Identify which cell holds the provided text, then report its (x, y) central coordinate. 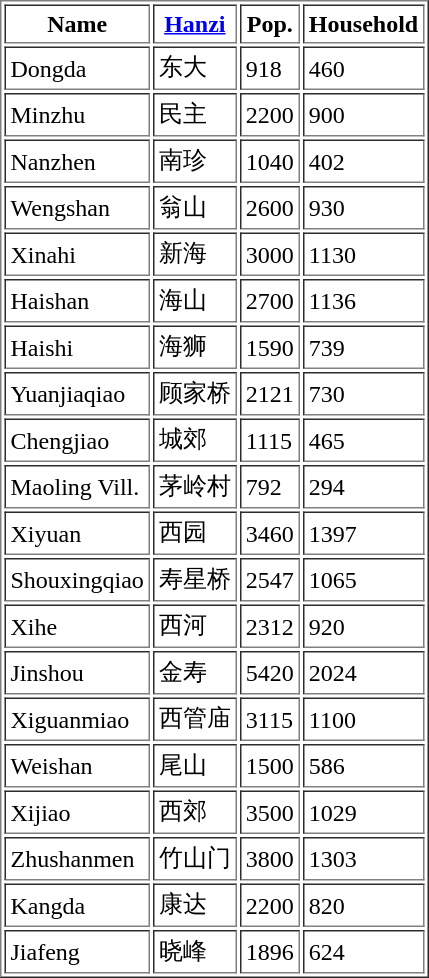
Weishan (76, 766)
城郊 (195, 440)
1130 (364, 254)
920 (364, 626)
Zhushanmen (76, 859)
1065 (364, 580)
1397 (364, 534)
465 (364, 440)
730 (364, 394)
820 (364, 906)
3800 (270, 859)
1029 (364, 812)
晓峰 (195, 952)
海山 (195, 301)
586 (364, 766)
2312 (270, 626)
东大 (195, 68)
1500 (270, 766)
792 (270, 487)
Haishi (76, 348)
1040 (270, 162)
Shouxingqiao (76, 580)
930 (364, 208)
海狮 (195, 348)
茅岭村 (195, 487)
Household (364, 24)
Xiguanmiao (76, 720)
2121 (270, 394)
西河 (195, 626)
3500 (270, 812)
西管庙 (195, 720)
Jinshou (76, 673)
竹山门 (195, 859)
翁山 (195, 208)
Xihe (76, 626)
南珍 (195, 162)
3115 (270, 720)
624 (364, 952)
3000 (270, 254)
Name (76, 24)
寿星桥 (195, 580)
1115 (270, 440)
金寿 (195, 673)
Nanzhen (76, 162)
Xiyuan (76, 534)
Chengjiao (76, 440)
918 (270, 68)
康达 (195, 906)
739 (364, 348)
5420 (270, 673)
2547 (270, 580)
尾山 (195, 766)
402 (364, 162)
Minzhu (76, 115)
294 (364, 487)
Dongda (76, 68)
顾家桥 (195, 394)
新海 (195, 254)
西郊 (195, 812)
1136 (364, 301)
Hanzi (195, 24)
3460 (270, 534)
Xijiao (76, 812)
Xinahi (76, 254)
900 (364, 115)
Jiafeng (76, 952)
Kangda (76, 906)
Wengshan (76, 208)
2700 (270, 301)
2024 (364, 673)
1896 (270, 952)
Maoling Vill. (76, 487)
460 (364, 68)
1100 (364, 720)
Haishan (76, 301)
2600 (270, 208)
1303 (364, 859)
1590 (270, 348)
Pop. (270, 24)
西园 (195, 534)
民主 (195, 115)
Yuanjiaqiao (76, 394)
